From the cell containing the given text, extract its center point as (x, y) coordinate. 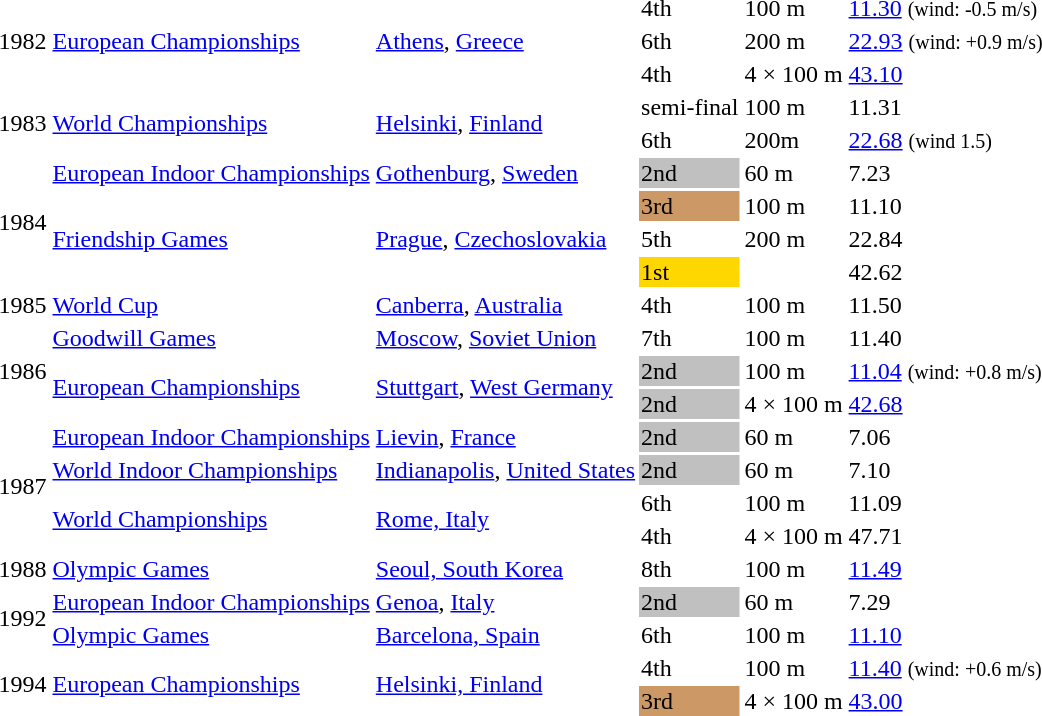
Genoa, Italy (505, 602)
World Indoor Championships (211, 470)
8th (690, 569)
200m (794, 140)
Goodwill Games (211, 338)
semi-final (690, 107)
5th (690, 239)
7th (690, 338)
1st (690, 272)
Friendship Games (211, 239)
Prague, Czechoslovakia (505, 239)
Seoul, South Korea (505, 569)
Lievin, France (505, 437)
Canberra, Australia (505, 305)
Stuttgart, West Germany (505, 388)
Moscow, Soviet Union (505, 338)
Gothenburg, Sweden (505, 173)
Barcelona, Spain (505, 635)
World Cup (211, 305)
Indianapolis, United States (505, 470)
Rome, Italy (505, 520)
